Provide the [X, Y] coordinate of the cell's center where the given text is located.  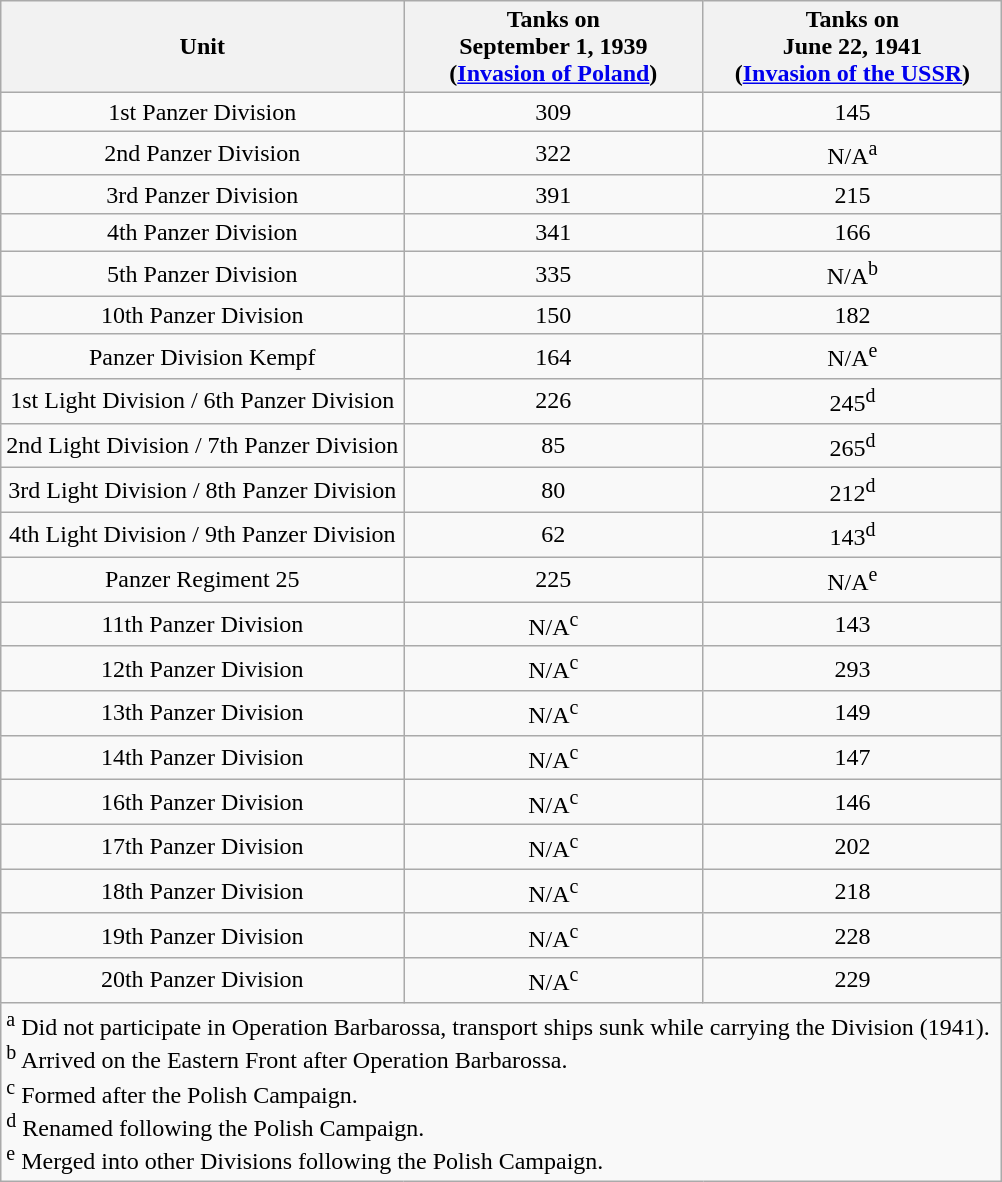
11th Panzer Division [202, 624]
18th Panzer Division [202, 892]
265d [852, 446]
212d [852, 490]
Tanks on June 22, 1941(Invasion of the USSR) [852, 47]
150 [554, 315]
225 [554, 580]
147 [852, 758]
228 [852, 936]
3rd Light Division / 8th Panzer Division [202, 490]
143 [852, 624]
335 [554, 274]
341 [554, 232]
1st Light Division / 6th Panzer Division [202, 402]
182 [852, 315]
202 [852, 846]
245d [852, 402]
218 [852, 892]
229 [852, 980]
215 [852, 194]
149 [852, 714]
20th Panzer Division [202, 980]
14th Panzer Division [202, 758]
85 [554, 446]
Panzer Division Kempf [202, 356]
1st Panzer Division [202, 112]
5th Panzer Division [202, 274]
143d [852, 534]
Panzer Regiment 25 [202, 580]
N/Aa [852, 154]
12th Panzer Division [202, 668]
17th Panzer Division [202, 846]
164 [554, 356]
322 [554, 154]
293 [852, 668]
2nd Light Division / 7th Panzer Division [202, 446]
166 [852, 232]
391 [554, 194]
Tanks on September 1, 1939(Invasion of Poland) [554, 47]
13th Panzer Division [202, 714]
145 [852, 112]
309 [554, 112]
19th Panzer Division [202, 936]
Unit [202, 47]
226 [554, 402]
4th Panzer Division [202, 232]
62 [554, 534]
10th Panzer Division [202, 315]
80 [554, 490]
3rd Panzer Division [202, 194]
2nd Panzer Division [202, 154]
4th Light Division / 9th Panzer Division [202, 534]
N/Ab [852, 274]
16th Panzer Division [202, 802]
146 [852, 802]
